Capture the cell that displays the provided text and extract its (x, y) central coordinate. 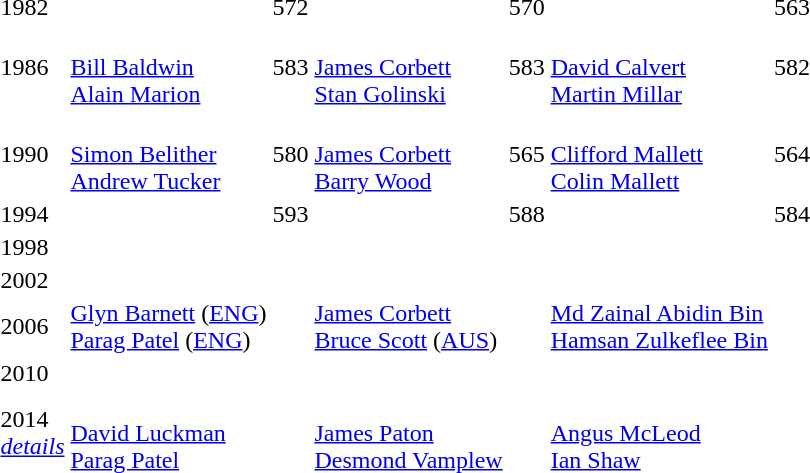
James CorbettStan Golinski (408, 67)
593 (290, 214)
Glyn Barnett (ENG)Parag Patel (ENG) (168, 326)
Clifford MallettColin Mallett (659, 154)
Simon BelitherAndrew Tucker (168, 154)
Md Zainal Abidin BinHamsan Zulkeflee Bin (659, 326)
565 (526, 154)
James Corbett Bruce Scott (AUS) (408, 326)
David CalvertMartin Millar (659, 67)
James CorbettBarry Wood (408, 154)
Bill BaldwinAlain Marion (168, 67)
588 (526, 214)
580 (290, 154)
